Locate the cell with the specified text and output its [X, Y] center coordinate. 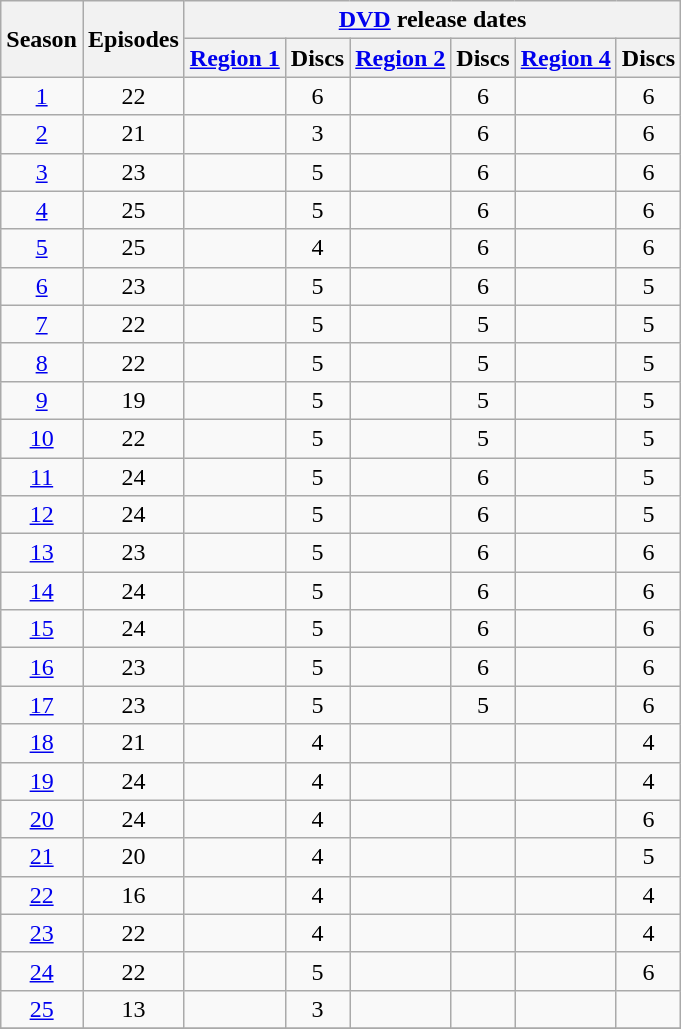
17 [42, 705]
Episodes [133, 39]
7 [42, 324]
Region 1 [234, 58]
8 [42, 362]
12 [42, 515]
18 [42, 743]
Region 4 [566, 58]
10 [42, 438]
2 [42, 134]
Season [42, 39]
DVD release dates [432, 20]
9 [42, 400]
11 [42, 477]
Region 2 [400, 58]
15 [42, 629]
14 [42, 591]
1 [42, 96]
